Pinpoint the cell where the given text exists, returning its [X, Y] midpoint coordinate. 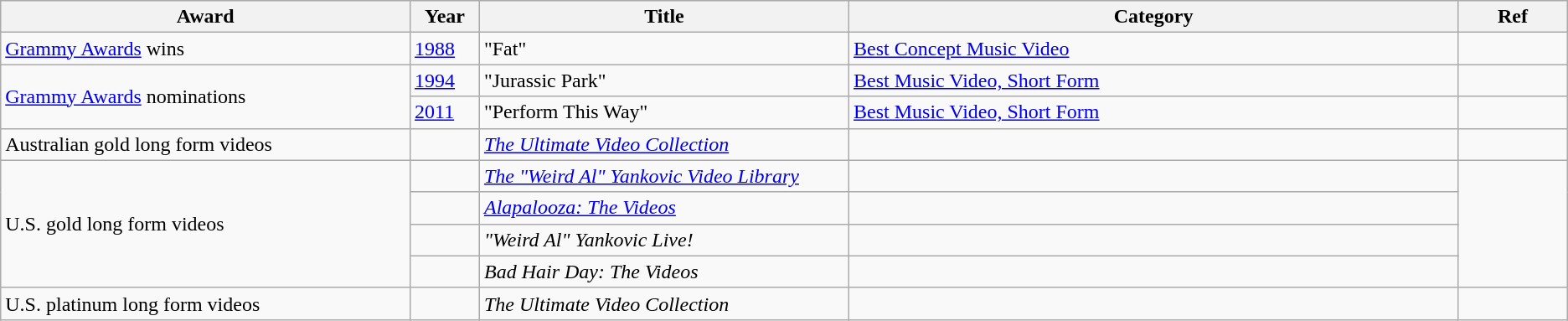
Ref [1513, 17]
"Perform This Way" [663, 112]
Award [206, 17]
Title [663, 17]
"Weird Al" Yankovic Live! [663, 240]
U.S. gold long form videos [206, 224]
The "Weird Al" Yankovic Video Library [663, 176]
Year [446, 17]
1994 [446, 80]
Category [1154, 17]
U.S. platinum long form videos [206, 303]
Grammy Awards wins [206, 49]
Alapalooza: The Videos [663, 208]
"Jurassic Park" [663, 80]
2011 [446, 112]
Best Concept Music Video [1154, 49]
"Fat" [663, 49]
1988 [446, 49]
Bad Hair Day: The Videos [663, 272]
Australian gold long form videos [206, 144]
Grammy Awards nominations [206, 96]
